Capture the cell that displays the provided text and extract its [x, y] central coordinate. 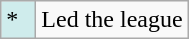
* [18, 20]
Led the league [112, 20]
